For the text-containing cell, return its midpoint in (x, y) coordinate format. 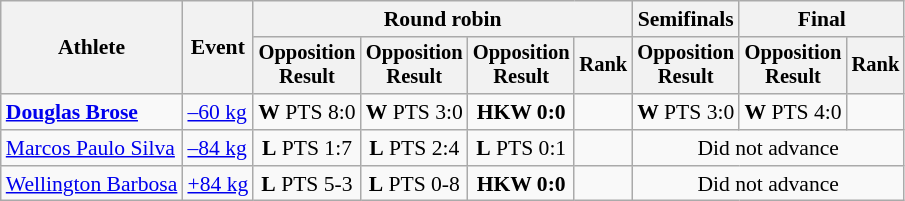
W PTS 8:0 (306, 112)
HKW 0:0 (522, 112)
W PTS 4:0 (792, 112)
L PTS 2:4 (414, 148)
–84 kg (218, 148)
Marcos Paulo Silva (92, 148)
Event (218, 48)
–60 kg (218, 112)
Athlete (92, 48)
Final (822, 19)
Semifinals (686, 19)
Round robin (442, 19)
Did not advance (768, 148)
L PTS 1:7 (306, 148)
L PTS 0:1 (522, 148)
Douglas Brose (92, 112)
